Provide the (x, y) coordinate of the cell's center where the given text is located.  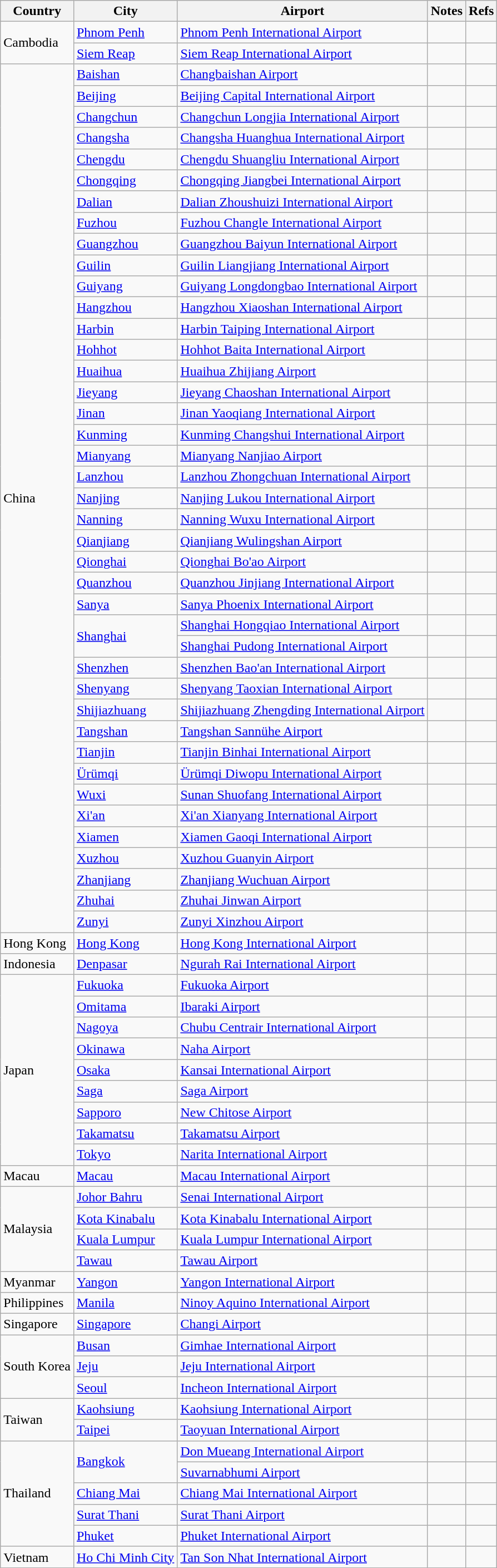
Hangzhou (125, 308)
Taipei (125, 1430)
Chubu Centrair International Airport (302, 1028)
Siem Reap (125, 53)
Macau International Airport (302, 1176)
Siem Reap International Airport (302, 53)
Sanya (125, 604)
Fukuoka (125, 985)
Chongqing Jiangbei International Airport (302, 180)
Suvarnabhumi Airport (302, 1472)
Sanya Phoenix International Airport (302, 604)
Tawau Airport (302, 1260)
Kunming Changshui International Airport (302, 435)
Nanjing (125, 498)
Hohhot (125, 350)
Qianjiang Wulingshan Airport (302, 540)
Fukuoka Airport (302, 985)
Zhuhai Jinwan Airport (302, 900)
Changsha Huanghua International Airport (302, 138)
Sapporo (125, 1112)
Notes (446, 11)
Kuala Lumpur International Airport (302, 1239)
Kaohsiung International Airport (302, 1409)
Okinawa (125, 1049)
Hong Kong International Airport (302, 943)
Zhanjiang Wuchuan Airport (302, 879)
Harbin (125, 329)
Indonesia (37, 964)
Chengdu Shuangliu International Airport (302, 159)
Airport (302, 11)
Baishan (125, 75)
Ürümqi Diwopu International Airport (302, 773)
Changchun Longjia International Airport (302, 117)
Xuzhou (125, 858)
Yangon (125, 1281)
Shenyang Taoxian International Airport (302, 689)
Kunming (125, 435)
Harbin Taiping International Airport (302, 329)
Tan Son Nhat International Airport (302, 1557)
Dalian (125, 201)
Phnom Penh International Airport (302, 32)
Incheon International Airport (302, 1388)
Taiwan (37, 1419)
Kansai International Airport (302, 1070)
Mianyang Nanjiao Airport (302, 456)
Nanning (125, 519)
Qionghai Bo'ao Airport (302, 561)
Taoyuan International Airport (302, 1430)
Mianyang (125, 456)
City (125, 11)
Changsha (125, 138)
Lanzhou Zhongchuan International Airport (302, 477)
Jinan Yaoqiang International Airport (302, 413)
Denpasar (125, 964)
Saga (125, 1091)
Shanghai Pudong International Airport (302, 647)
Surat Thani Airport (302, 1515)
Qionghai (125, 561)
Cambodia (37, 43)
Huaihua Zhijiang Airport (302, 371)
Saga Airport (302, 1091)
Dalian Zhoushuizi International Airport (302, 201)
Senai International Airport (302, 1197)
Hangzhou Xiaoshan International Airport (302, 308)
Takamatsu Airport (302, 1133)
Myanmar (37, 1281)
Philippines (37, 1303)
Thailand (37, 1493)
Zhuhai (125, 900)
Ngurah Rai International Airport (302, 964)
Takamatsu (125, 1133)
Phnom Penh (125, 32)
Phuket (125, 1536)
Shenzhen (125, 668)
Manila (125, 1303)
Guilin (125, 265)
Ninoy Aquino International Airport (302, 1303)
Fuzhou Changle International Airport (302, 223)
Changchun (125, 117)
Shanghai Hongqiao International Airport (302, 625)
Guangzhou (125, 244)
Nagoya (125, 1028)
Refs (481, 11)
Shijiazhuang Zhengding International Airport (302, 710)
Quanzhou (125, 583)
Beijing (125, 96)
Don Mueang International Airport (302, 1451)
Fuzhou (125, 223)
Qianjiang (125, 540)
Sunan Shuofang International Airport (302, 795)
Busan (125, 1345)
Japan (37, 1071)
Vietnam (37, 1557)
Changi Airport (302, 1324)
Tangshan Sannühe Airport (302, 731)
Shenyang (125, 689)
Ibaraki Airport (302, 1007)
Tokyo (125, 1155)
Kaohsiung (125, 1409)
Zhanjiang (125, 879)
Chiang Mai (125, 1493)
Kota Kinabalu International Airport (302, 1218)
Tianjin Binhai International Airport (302, 752)
Tangshan (125, 731)
Yangon International Airport (302, 1281)
Chongqing (125, 180)
Guangzhou Baiyun International Airport (302, 244)
Zunyi (125, 921)
Xiamen (125, 837)
Seoul (125, 1388)
Xuzhou Guanyin Airport (302, 858)
Osaka (125, 1070)
Kota Kinabalu (125, 1218)
Ürümqi (125, 773)
Chiang Mai International Airport (302, 1493)
Quanzhou Jinjiang International Airport (302, 583)
Shanghai (125, 636)
Chengdu (125, 159)
Xi'an Xianyang International Airport (302, 816)
Lanzhou (125, 477)
Jeju (125, 1367)
Wuxi (125, 795)
Omitama (125, 1007)
New Chitose Airport (302, 1112)
Phuket International Airport (302, 1536)
Zunyi Xinzhou Airport (302, 921)
Naha Airport (302, 1049)
Country (37, 11)
Hohhot Baita International Airport (302, 350)
China (37, 499)
Beijing Capital International Airport (302, 96)
Tianjin (125, 752)
Bangkok (125, 1462)
South Korea (37, 1367)
Jinan (125, 413)
Changbaishan Airport (302, 75)
Guiyang (125, 287)
Gimhae International Airport (302, 1345)
Kuala Lumpur (125, 1239)
Xi'an (125, 816)
Guiyang Longdongbao International Airport (302, 287)
Ho Chi Minh City (125, 1557)
Nanning Wuxu International Airport (302, 519)
Tawau (125, 1260)
Malaysia (37, 1229)
Shijiazhuang (125, 710)
Shenzhen Bao'an International Airport (302, 668)
Xiamen Gaoqi International Airport (302, 837)
Johor Bahru (125, 1197)
Surat Thani (125, 1515)
Jieyang (125, 392)
Jieyang Chaoshan International Airport (302, 392)
Narita International Airport (302, 1155)
Huaihua (125, 371)
Guilin Liangjiang International Airport (302, 265)
Nanjing Lukou International Airport (302, 498)
Jeju International Airport (302, 1367)
